Extract the [X, Y] coordinate from the center of the cell holding the provided text.  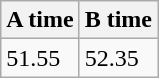
52.35 [118, 58]
B time [118, 20]
A time [40, 20]
51.55 [40, 58]
